From the cell containing the given text, extract its center point as (X, Y) coordinate. 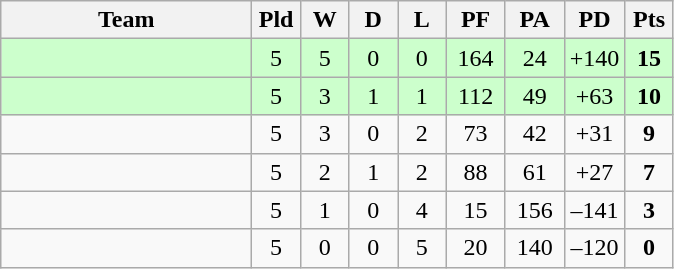
–141 (594, 210)
+27 (594, 172)
10 (650, 96)
L (422, 20)
4 (422, 210)
PF (476, 20)
9 (650, 134)
61 (534, 172)
88 (476, 172)
+140 (594, 58)
D (374, 20)
–120 (594, 248)
42 (534, 134)
164 (476, 58)
+31 (594, 134)
PD (594, 20)
+63 (594, 96)
W (324, 20)
7 (650, 172)
73 (476, 134)
49 (534, 96)
20 (476, 248)
24 (534, 58)
156 (534, 210)
Pld (276, 20)
112 (476, 96)
140 (534, 248)
Pts (650, 20)
Team (126, 20)
PA (534, 20)
